Identify which cell holds the provided text, then report its (x, y) central coordinate. 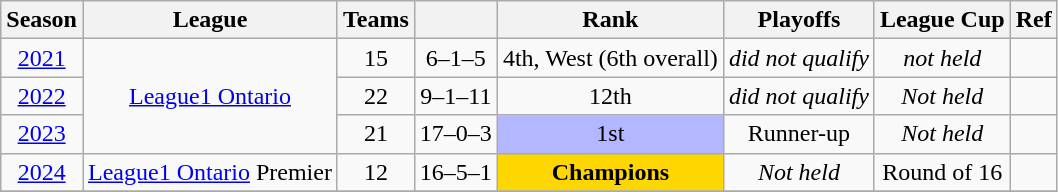
12 (376, 172)
16–5–1 (456, 172)
12th (610, 96)
21 (376, 134)
1st (610, 134)
Rank (610, 20)
6–1–5 (456, 58)
2021 (42, 58)
Season (42, 20)
2023 (42, 134)
League1 Ontario (210, 96)
Teams (376, 20)
League (210, 20)
League Cup (942, 20)
15 (376, 58)
2024 (42, 172)
9–1–11 (456, 96)
4th, West (6th overall) (610, 58)
Runner-up (798, 134)
2022 (42, 96)
Round of 16 (942, 172)
17–0–3 (456, 134)
League1 Ontario Premier (210, 172)
Playoffs (798, 20)
not held (942, 58)
22 (376, 96)
Ref (1034, 20)
Champions (610, 172)
